Provide the [X, Y] coordinate of the cell's center where the given text is located.  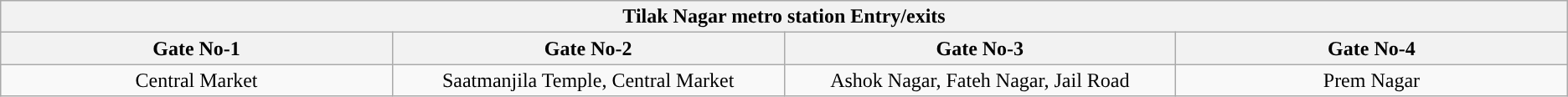
Gate No-1 [197, 48]
Central Market [197, 80]
Ashok Nagar, Fateh Nagar, Jail Road [980, 80]
Saatmanjila Temple, Central Market [588, 80]
Tilak Nagar metro station Entry/exits [784, 17]
Prem Nagar [1372, 80]
Gate No-4 [1372, 48]
Gate No-3 [980, 48]
Gate No-2 [588, 48]
